Provide the (X, Y) coordinate of the cell's center where the given text is located.  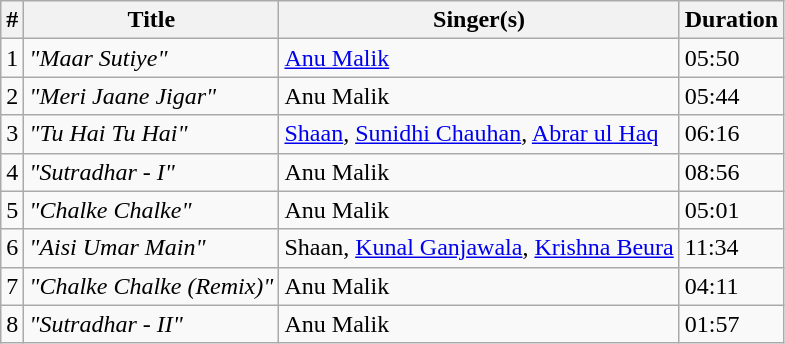
06:16 (731, 134)
Shaan, Sunidhi Chauhan, Abrar ul Haq (479, 134)
1 (12, 58)
8 (12, 324)
Shaan, Kunal Ganjawala, Krishna Beura (479, 248)
"Meri Jaane Jigar" (152, 96)
"Chalke Chalke (Remix)" (152, 286)
2 (12, 96)
Duration (731, 20)
04:11 (731, 286)
"Chalke Chalke" (152, 210)
4 (12, 172)
08:56 (731, 172)
"Sutradhar - II" (152, 324)
05:44 (731, 96)
Title (152, 20)
11:34 (731, 248)
"Tu Hai Tu Hai" (152, 134)
Singer(s) (479, 20)
5 (12, 210)
"Maar Sutiye" (152, 58)
6 (12, 248)
# (12, 20)
3 (12, 134)
"Sutradhar - I" (152, 172)
7 (12, 286)
01:57 (731, 324)
05:01 (731, 210)
05:50 (731, 58)
"Aisi Umar Main" (152, 248)
